Extract the (X, Y) coordinate from the center of the cell holding the provided text.  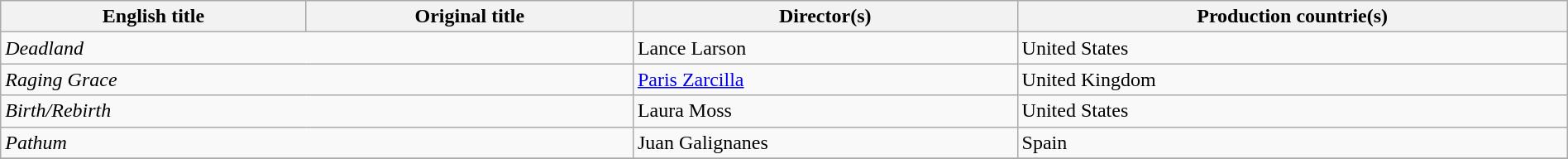
Laura Moss (825, 111)
Deadland (318, 48)
Spain (1292, 142)
Birth/Rebirth (318, 111)
Director(s) (825, 17)
English title (154, 17)
Juan Galignanes (825, 142)
Production countrie(s) (1292, 17)
Pathum (318, 142)
Lance Larson (825, 48)
Paris Zarcilla (825, 79)
United Kingdom (1292, 79)
Original title (470, 17)
Raging Grace (318, 79)
